Find where the given text appears and provide that cell's center as (X, Y) coordinate. 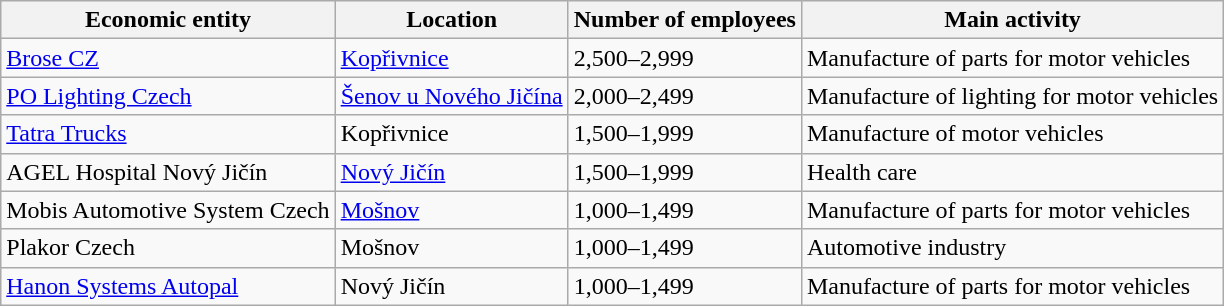
Manufacture of motor vehicles (1012, 134)
Manufacture of lighting for motor vehicles (1012, 96)
Location (452, 20)
PO Lighting Czech (168, 96)
Brose CZ (168, 58)
2,000–2,499 (684, 96)
Plakor Czech (168, 248)
Number of employees (684, 20)
Šenov u Nového Jičína (452, 96)
Mobis Automotive System Czech (168, 210)
Automotive industry (1012, 248)
AGEL Hospital Nový Jičín (168, 172)
Tatra Trucks (168, 134)
Economic entity (168, 20)
Hanon Systems Autopal (168, 286)
2,500–2,999 (684, 58)
Main activity (1012, 20)
Health care (1012, 172)
